Return the [X, Y] coordinate for the center point of the cell that contains the specified text.  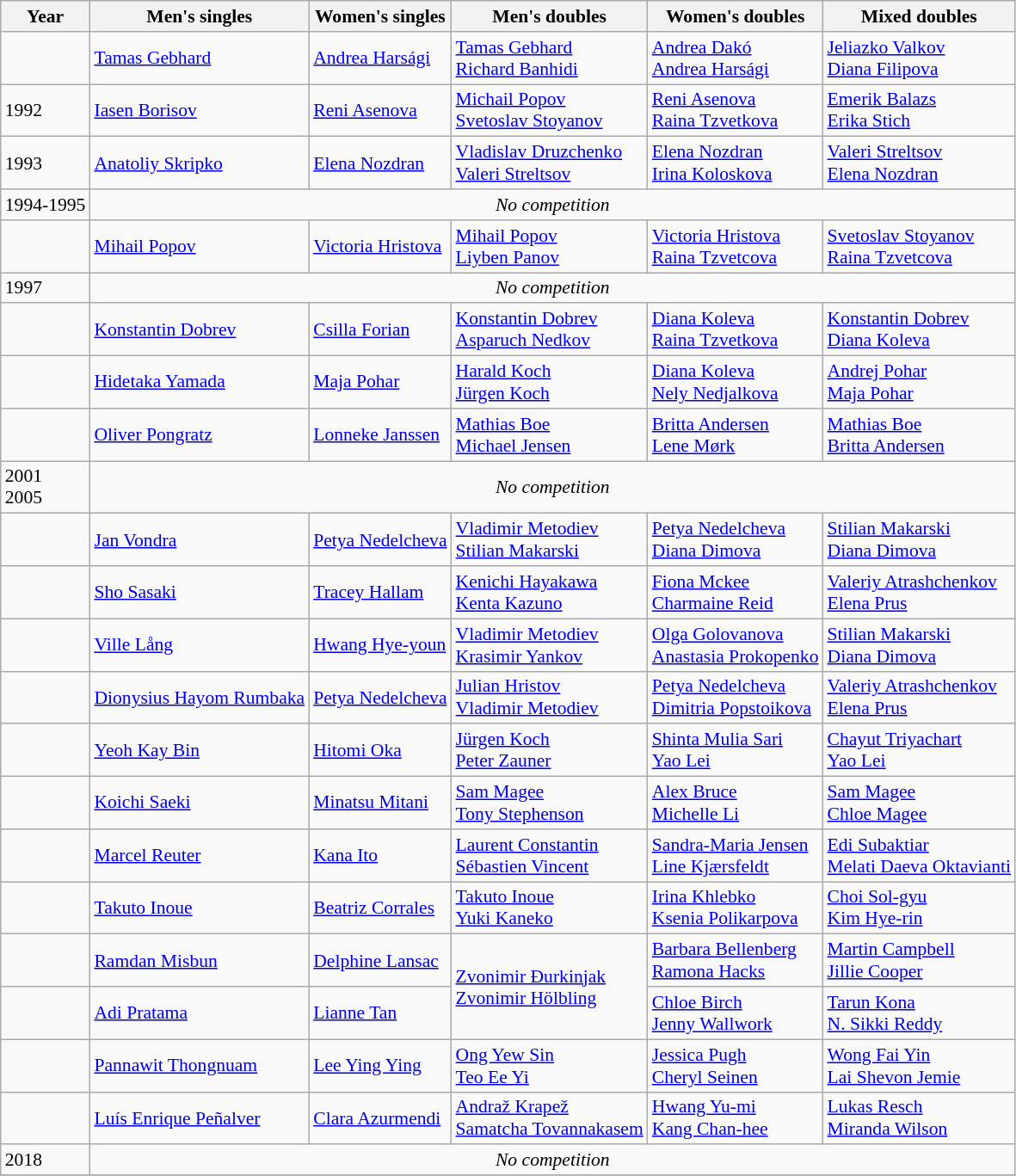
Dionysius Hayom Rumbaka [200, 697]
Ramdan Misbun [200, 960]
1992 [46, 110]
Ong Yew Sin Teo Ee Yi [550, 1065]
Kenichi Hayakawa Kenta Kazuno [550, 592]
Delphine Lansac [380, 960]
Yeoh Kay Bin [200, 750]
Svetoslav Stoyanov Raina Tzvetcova [920, 246]
Mixed doubles [920, 16]
Konstantin Dobrev Asparuch Nedkov [550, 330]
Sam Magee Chloe Magee [920, 803]
Lonneke Janssen [380, 435]
Luís Enrique Peñalver [200, 1118]
Zvonimir Đurkinjak Zvonimir Hölbling [550, 987]
Martin Campbell Jillie Cooper [920, 960]
Oliver Pongratz [200, 435]
Valeri Streltsov Elena Nozdran [920, 163]
Sandra-Maria Jensen Line Kjærsfeldt [736, 855]
Julian Hristov Vladimir Metodiev [550, 697]
Minatsu Mitani [380, 803]
2001 2005 [46, 487]
Chloe Birch Jenny Wallwork [736, 1013]
Lianne Tan [380, 1013]
Hwang Yu-mi Kang Chan-hee [736, 1118]
Men's singles [200, 16]
Clara Azurmendi [380, 1118]
Reni Asenova [380, 110]
Hidetaka Yamada [200, 382]
Maja Pohar [380, 382]
Year [46, 16]
Mathias Boe Britta Andersen [920, 435]
Women's doubles [736, 16]
Konstantin Dobrev [200, 330]
Elena Nozdran [380, 163]
Choi Sol-gyu Kim Hye-rin [920, 908]
Vladimir Metodiev Krasimir Yankov [550, 645]
Men's doubles [550, 16]
Edi Subaktiar Melati Daeva Oktavianti [920, 855]
Jan Vondra [200, 540]
Koichi Saeki [200, 803]
Victoria Hristova [380, 246]
Shinta Mulia Sari Yao Lei [736, 750]
Diana Koleva Nely Nedjalkova [736, 382]
Csilla Forian [380, 330]
1997 [46, 288]
Takuto Inoue Yuki Kaneko [550, 908]
Diana Koleva Raina Tzvetkova [736, 330]
Tamas Gebhard Richard Banhidi [550, 58]
Michail Popov Svetoslav Stoyanov [550, 110]
Adi Pratama [200, 1013]
Tamas Gebhard [200, 58]
Petya Nedelcheva Diana Dimova [736, 540]
Laurent Constantin Sébastien Vincent [550, 855]
Andrea Dakó Andrea Harsági [736, 58]
Mathias Boe Michael Jensen [550, 435]
Sho Sasaki [200, 592]
Beatriz Corrales [380, 908]
Vladimir Metodiev Stilian Makarski [550, 540]
Kana Ito [380, 855]
Lukas Resch Miranda Wilson [920, 1118]
Jessica Pugh Cheryl Seinen [736, 1065]
Pannawit Thongnuam [200, 1065]
Wong Fai Yin Lai Shevon Jemie [920, 1065]
Emerik Balazs Erika Stich [920, 110]
Elena Nozdran Irina Koloskova [736, 163]
Britta Andersen Lene Mørk [736, 435]
Hitomi Oka [380, 750]
Konstantin Dobrev Diana Koleva [920, 330]
Andrej Pohar Maja Pohar [920, 382]
Anatoliy Skripko [200, 163]
Andraž Krapež Samatcha Tovannakasem [550, 1118]
Chayut Triyachart Yao Lei [920, 750]
Takuto Inoue [200, 908]
Irina Khlebko Ksenia Polikarpova [736, 908]
Petya Nedelcheva Dimitria Popstoikova [736, 697]
Mihail Popov [200, 246]
Mihail Popov Liyben Panov [550, 246]
1994-1995 [46, 205]
Reni Asenova Raina Tzvetkova [736, 110]
Fiona Mckee Charmaine Reid [736, 592]
Lee Ying Ying [380, 1065]
Tarun Kona N. Sikki Reddy [920, 1013]
Jürgen Koch Peter Zauner [550, 750]
Iasen Borisov [200, 110]
Alex Bruce Michelle Li [736, 803]
Jeliazko Valkov Diana Filipova [920, 58]
Marcel Reuter [200, 855]
2018 [46, 1161]
Hwang Hye-youn [380, 645]
Victoria Hristova Raina Tzvetcova [736, 246]
Sam Magee Tony Stephenson [550, 803]
Olga Golovanova Anastasia Prokopenko [736, 645]
Harald Koch Jürgen Koch [550, 382]
1993 [46, 163]
Tracey Hallam [380, 592]
Ville Lång [200, 645]
Vladislav Druzchenko Valeri Streltsov [550, 163]
Barbara Bellenberg Ramona Hacks [736, 960]
Women's singles [380, 16]
Andrea Harsági [380, 58]
